Identify which cell holds the provided text, then report its [X, Y] central coordinate. 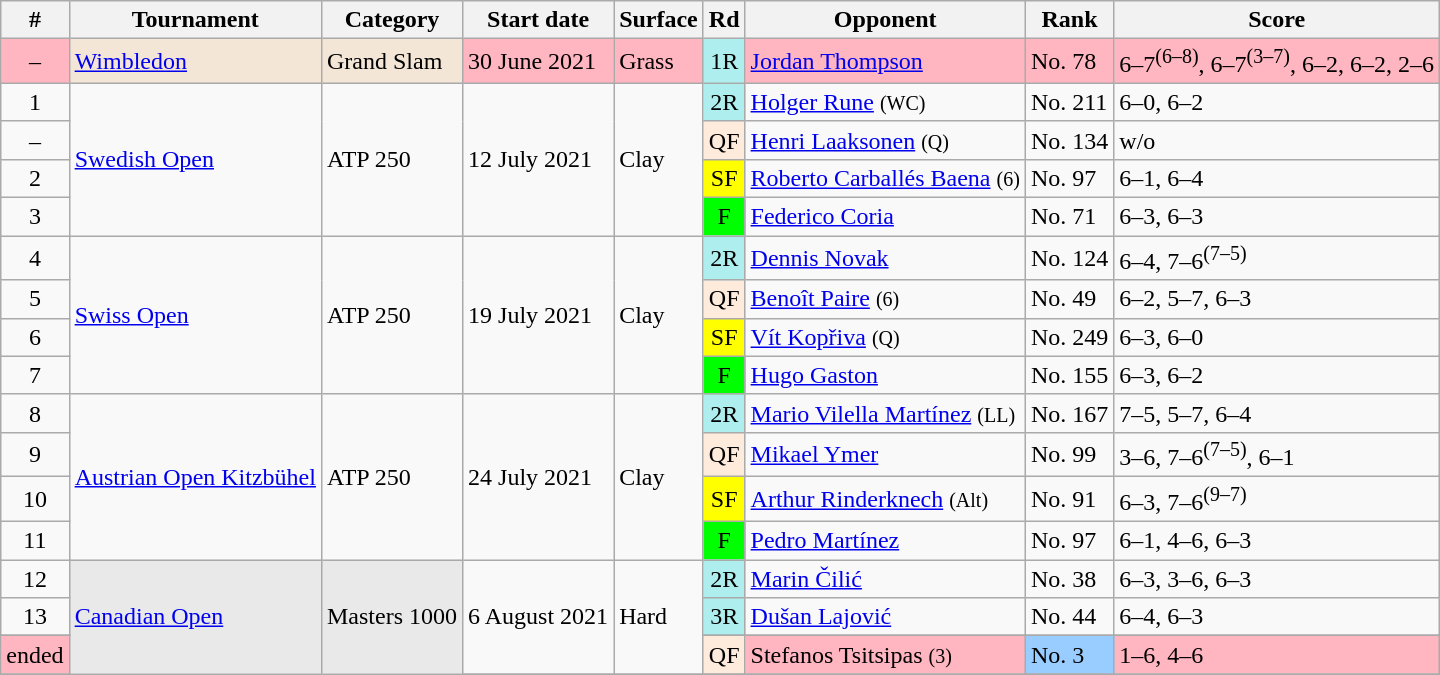
10 [35, 500]
5 [35, 299]
6–0, 6–2 [1277, 102]
6–3, 7–6(9–7) [1277, 500]
6–4, 6–3 [1277, 617]
3–6, 7–6(7–5), 6–1 [1277, 454]
No. 71 [1069, 217]
Benoît Paire (6) [885, 299]
Marin Čilić [885, 579]
Roberto Carballés Baena (6) [885, 178]
Henri Laaksonen (Q) [885, 140]
Grand Slam [392, 62]
6 August 2021 [538, 617]
3R [724, 617]
1R [724, 62]
12 [35, 579]
No. 99 [1069, 454]
Tournament [195, 20]
No. 249 [1069, 337]
19 July 2021 [538, 316]
Surface [659, 20]
4 [35, 258]
3 [35, 217]
Grass [659, 62]
24 July 2021 [538, 476]
Rd [724, 20]
Dennis Novak [885, 258]
6–1, 6–4 [1277, 178]
Jordan Thompson [885, 62]
Swiss Open [195, 316]
11 [35, 541]
Austrian Open Kitzbühel [195, 476]
Stefanos Tsitsipas (3) [885, 655]
Dušan Lajović [885, 617]
2 [35, 178]
No. 38 [1069, 579]
1–6, 4–6 [1277, 655]
6–3, 3–6, 6–3 [1277, 579]
ended [35, 655]
No. 167 [1069, 413]
Vít Kopřiva (Q) [885, 337]
6–3, 6–3 [1277, 217]
7 [35, 375]
6–4, 7–6(7–5) [1277, 258]
Rank [1069, 20]
6–3, 6–0 [1277, 337]
Opponent [885, 20]
9 [35, 454]
Masters 1000 [392, 617]
Mikael Ymer [885, 454]
No. 44 [1069, 617]
6 [35, 337]
# [35, 20]
6–7(6–8), 6–7(3–7), 6–2, 6–2, 2–6 [1277, 62]
12 July 2021 [538, 159]
Start date [538, 20]
Holger Rune (WC) [885, 102]
Wimbledon [195, 62]
No. 91 [1069, 500]
Hugo Gaston [885, 375]
No. 155 [1069, 375]
Score [1277, 20]
30 June 2021 [538, 62]
7–5, 5–7, 6–4 [1277, 413]
Federico Coria [885, 217]
13 [35, 617]
6–1, 4–6, 6–3 [1277, 541]
No. 211 [1069, 102]
6–3, 6–2 [1277, 375]
Swedish Open [195, 159]
Hard [659, 617]
No. 78 [1069, 62]
Category [392, 20]
Mario Vilella Martínez (LL) [885, 413]
1 [35, 102]
Canadian Open [195, 617]
Arthur Rinderknech (Alt) [885, 500]
6–2, 5–7, 6–3 [1277, 299]
No. 49 [1069, 299]
w/o [1277, 140]
No. 124 [1069, 258]
No. 3 [1069, 655]
No. 134 [1069, 140]
8 [35, 413]
Pedro Martínez [885, 541]
